Return [x, y] of the center of cell containing provided text 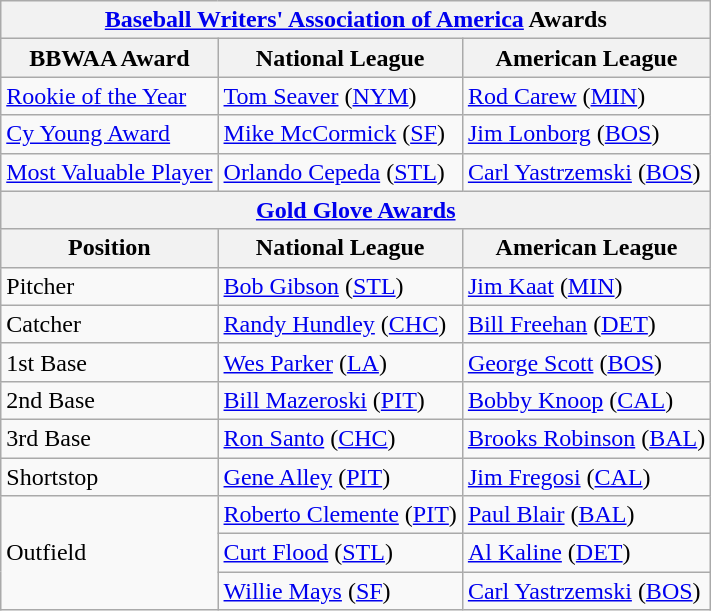
Bill Mazeroski (PIT) [340, 400]
Ron Santo (CHC) [340, 438]
Tom Seaver (NYM) [340, 96]
Curt Flood (STL) [340, 553]
Al Kaline (DET) [586, 553]
Bobby Knoop (CAL) [586, 400]
Rookie of the Year [110, 96]
2nd Base [110, 400]
Brooks Robinson (BAL) [586, 438]
Rod Carew (MIN) [586, 96]
Roberto Clemente (PIT) [340, 515]
3rd Base [110, 438]
Bill Freehan (DET) [586, 324]
Orlando Cepeda (STL) [340, 172]
Willie Mays (SF) [340, 591]
Cy Young Award [110, 134]
Jim Fregosi (CAL) [586, 477]
Gold Glove Awards [356, 210]
Baseball Writers' Association of America Awards [356, 20]
Wes Parker (LA) [340, 362]
Position [110, 248]
BBWAA Award [110, 58]
Jim Lonborg (BOS) [586, 134]
Shortstop [110, 477]
Mike McCormick (SF) [340, 134]
Jim Kaat (MIN) [586, 286]
Gene Alley (PIT) [340, 477]
Catcher [110, 324]
Most Valuable Player [110, 172]
George Scott (BOS) [586, 362]
Pitcher [110, 286]
Randy Hundley (CHC) [340, 324]
Outfield [110, 553]
Bob Gibson (STL) [340, 286]
Paul Blair (BAL) [586, 515]
1st Base [110, 362]
